Determine the [X, Y] coordinate at the center of the cell enclosing the given text.  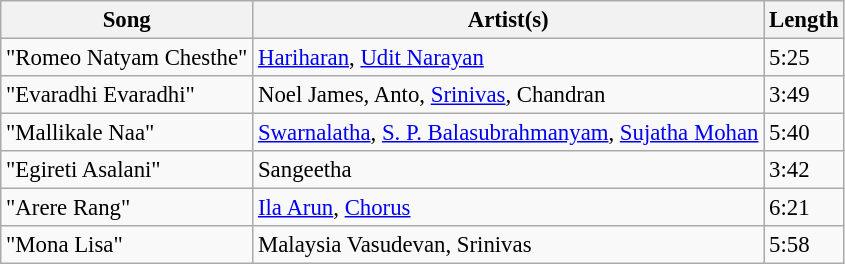
3:42 [804, 170]
Sangeetha [508, 170]
Noel James, Anto, Srinivas, Chandran [508, 95]
"Evaradhi Evaradhi" [127, 95]
5:40 [804, 133]
"Arere Rang" [127, 208]
5:25 [804, 58]
Swarnalatha, S. P. Balasubrahmanyam, Sujatha Mohan [508, 133]
6:21 [804, 208]
Length [804, 20]
"Romeo Natyam Chesthe" [127, 58]
Malaysia Vasudevan, Srinivas [508, 245]
Artist(s) [508, 20]
Hariharan, Udit Narayan [508, 58]
"Mona Lisa" [127, 245]
Ila Arun, Chorus [508, 208]
"Mallikale Naa" [127, 133]
Song [127, 20]
"Egireti Asalani" [127, 170]
3:49 [804, 95]
5:58 [804, 245]
